Detect which cell encompasses the target text, then output its [X, Y] center coordinate. 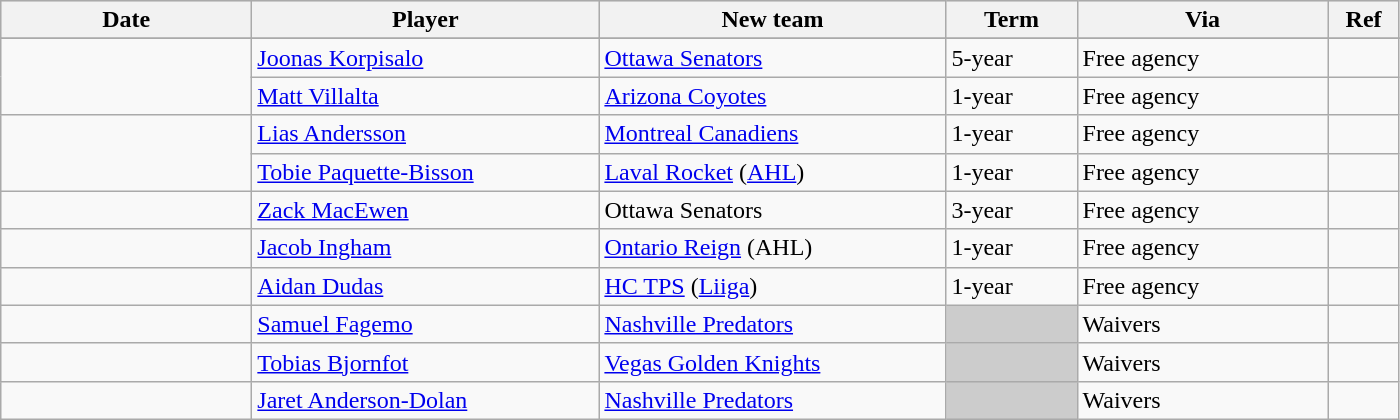
Arizona Coyotes [772, 96]
New team [772, 20]
5-year [1012, 58]
Montreal Canadiens [772, 134]
Vegas Golden Knights [772, 362]
Jaret Anderson-Dolan [426, 400]
Samuel Fagemo [426, 324]
3-year [1012, 210]
Matt Villalta [426, 96]
Jacob Ingham [426, 248]
Aidan Dudas [426, 286]
Tobie Paquette-Bisson [426, 172]
Ontario Reign (AHL) [772, 248]
Term [1012, 20]
Joonas Korpisalo [426, 58]
Tobias Bjornfot [426, 362]
Date [126, 20]
Lias Andersson [426, 134]
Player [426, 20]
Laval Rocket (AHL) [772, 172]
HC TPS (Liiga) [772, 286]
Ref [1364, 20]
Zack MacEwen [426, 210]
Via [1202, 20]
